Pinpoint the cell where the given text exists, returning its [X, Y] midpoint coordinate. 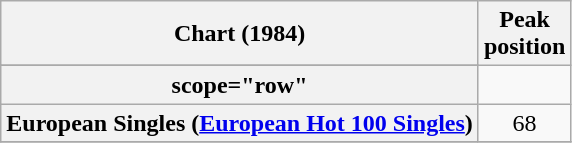
European Singles (European Hot 100 Singles) [240, 123]
Chart (1984) [240, 34]
scope="row" [240, 85]
68 [524, 123]
Peakposition [524, 34]
